Determine the [x, y] coordinate at the center of the cell enclosing the given text.  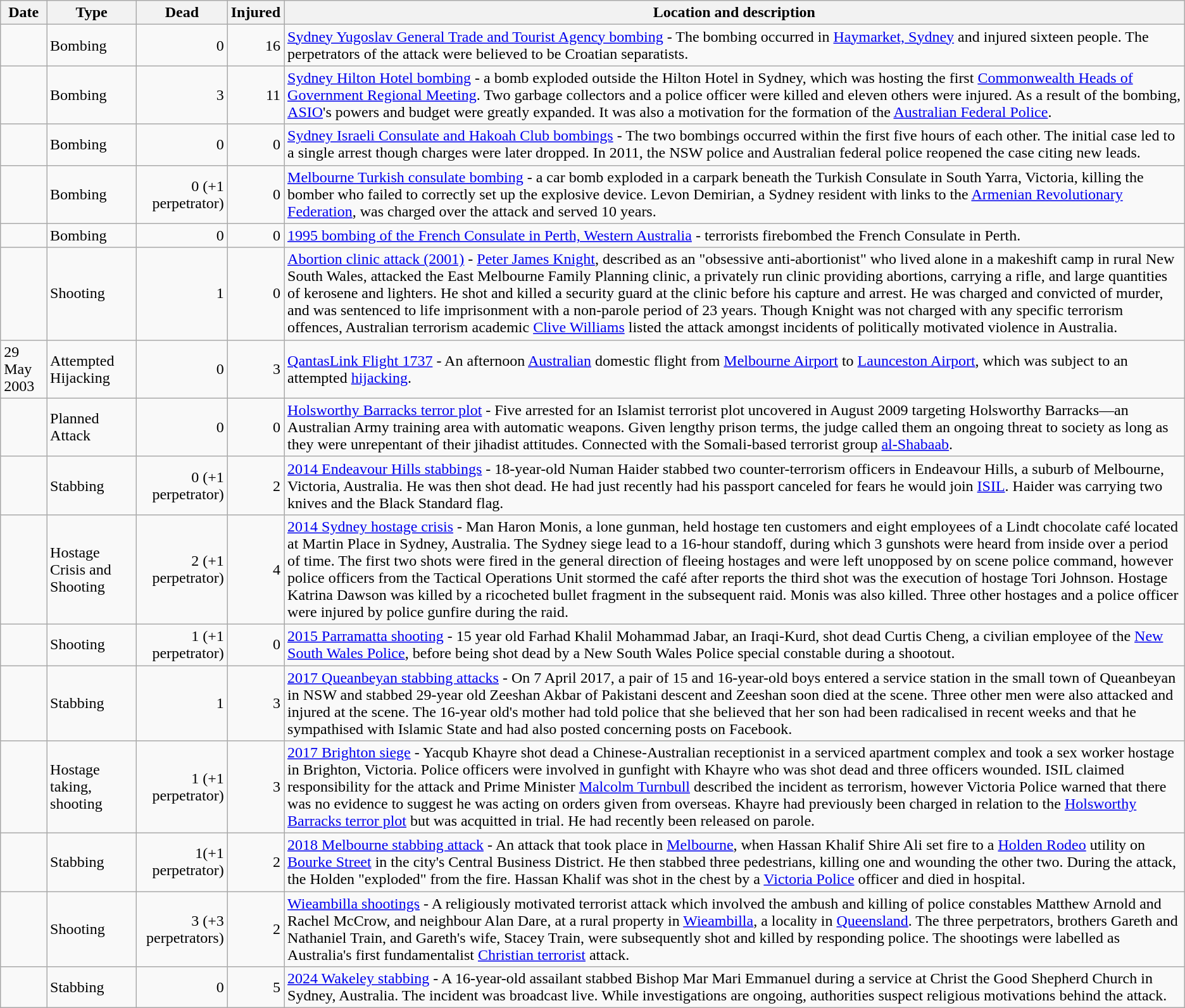
Injured [256, 13]
Hostage taking, shooting [92, 787]
Hostage Crisis and Shooting [92, 569]
11 [256, 95]
4 [256, 569]
2 (+1 perpetrator) [182, 569]
1(+1 perpetrator) [182, 862]
Type [92, 13]
3 (+3 perpetrators) [182, 929]
Location and description [734, 13]
1995 bombing of the French Consulate in Perth, Western Australia - terrorists firebombed the French Consulate in Perth. [734, 235]
29 May 2003 [24, 369]
Attempted Hijacking [92, 369]
Dead [182, 13]
5 [256, 987]
16 [256, 46]
Planned Attack [92, 427]
Date [24, 13]
